Search for the cell housing the specified text and yield its [x, y] center coordinate. 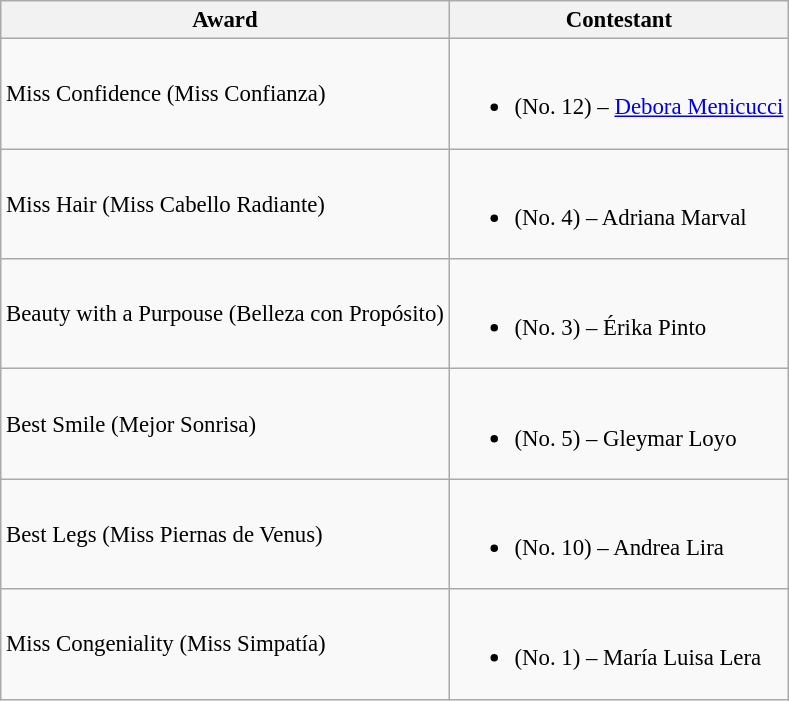
Miss Congeniality (Miss Simpatía) [225, 644]
Award [225, 20]
(No. 3) – Érika Pinto [618, 314]
Beauty with a Purpouse (Belleza con Propósito) [225, 314]
(No. 1) – María Luisa Lera [618, 644]
Best Smile (Mejor Sonrisa) [225, 424]
(No. 4) – Adriana Marval [618, 204]
Miss Confidence (Miss Confianza) [225, 94]
Best Legs (Miss Piernas de Venus) [225, 534]
(No. 12) – Debora Menicucci [618, 94]
Contestant [618, 20]
(No. 5) – Gleymar Loyo [618, 424]
(No. 10) – Andrea Lira [618, 534]
Miss Hair (Miss Cabello Radiante) [225, 204]
